Identify which cell holds the provided text, then report its [X, Y] central coordinate. 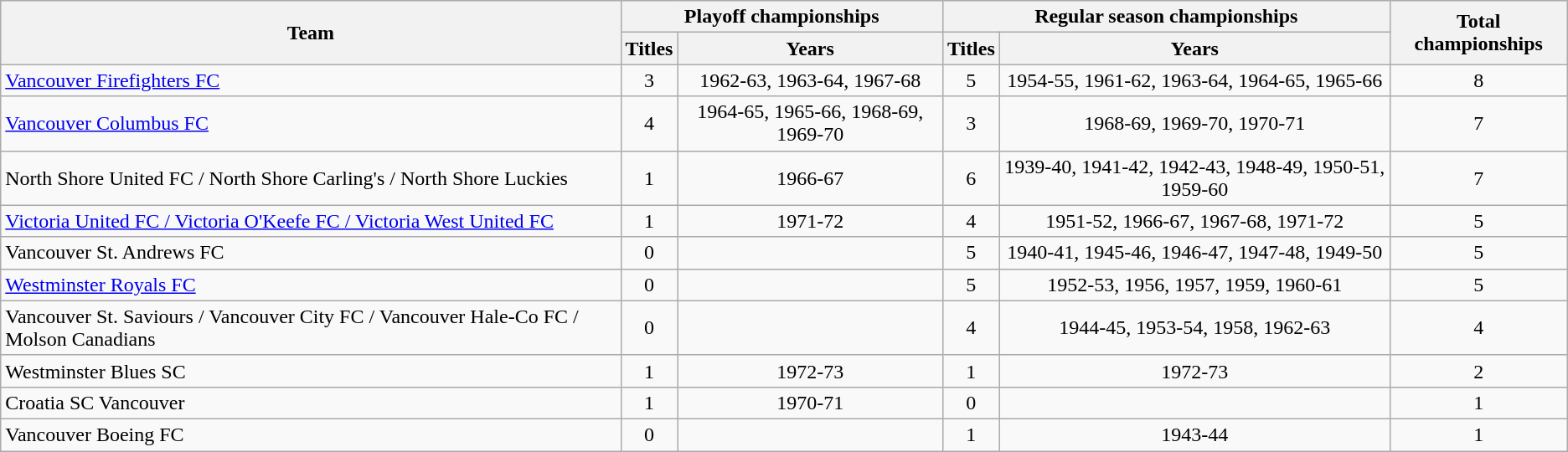
Regular season championships [1166, 17]
Vancouver Firefighters FC [311, 80]
1966-67 [810, 177]
1940-41, 1945-46, 1946-47, 1947-48, 1949-50 [1194, 253]
Vancouver St. Saviours / Vancouver City FC / Vancouver Hale-Co FC / Molson Canadians [311, 328]
1944-45, 1953-54, 1958, 1962-63 [1194, 328]
Total championships [1478, 33]
Vancouver Columbus FC [311, 124]
1968-69, 1969-70, 1970-71 [1194, 124]
1962-63, 1963-64, 1967-68 [810, 80]
Victoria United FC / Victoria O'Keefe FC / Victoria West United FC [311, 221]
1939-40, 1941-42, 1942-43, 1948-49, 1950-51, 1959-60 [1194, 177]
Vancouver St. Andrews FC [311, 253]
1964-65, 1965-66, 1968-69, 1969-70 [810, 124]
Croatia SC Vancouver [311, 403]
6 [971, 177]
1943-44 [1194, 434]
Vancouver Boeing FC [311, 434]
Team [311, 33]
1970-71 [810, 403]
Westminster Blues SC [311, 371]
1954-55, 1961-62, 1963-64, 1964-65, 1965-66 [1194, 80]
1952-53, 1956, 1957, 1959, 1960-61 [1194, 285]
2 [1478, 371]
North Shore United FC / North Shore Carling's / North Shore Luckies [311, 177]
Playoff championships [781, 17]
1971-72 [810, 221]
1951-52, 1966-67, 1967-68, 1971-72 [1194, 221]
8 [1478, 80]
Westminster Royals FC [311, 285]
